Provide the [x, y] coordinate of the cell's center where the given text is located.  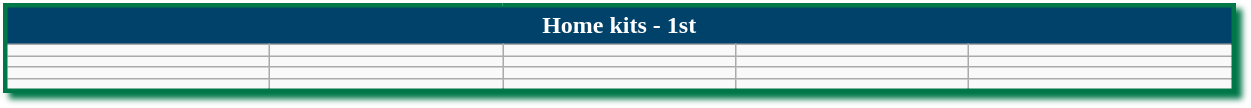
Home kits - 1st [619, 25]
